Pinpoint the cell where the given text exists, returning its (x, y) midpoint coordinate. 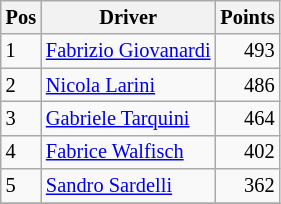
464 (247, 118)
Sandro Sardelli (128, 186)
4 (21, 152)
493 (247, 51)
3 (21, 118)
Points (247, 17)
Driver (128, 17)
402 (247, 152)
Nicola Larini (128, 85)
Fabrice Walfisch (128, 152)
362 (247, 186)
5 (21, 186)
2 (21, 85)
Fabrizio Giovanardi (128, 51)
486 (247, 85)
1 (21, 51)
Pos (21, 17)
Gabriele Tarquini (128, 118)
